Extract the (X, Y) coordinate from the center of the cell holding the provided text.  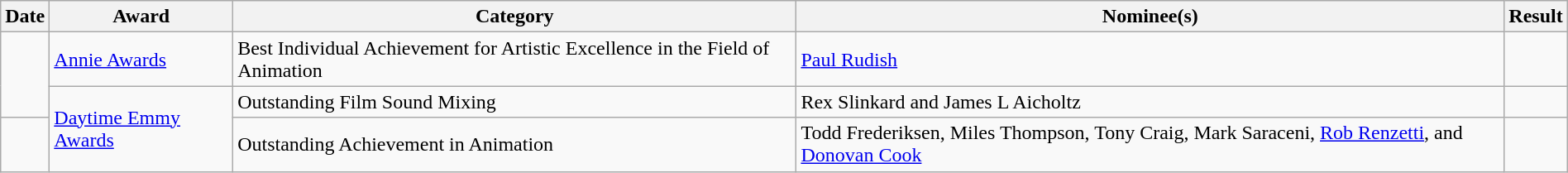
Todd Frederiksen, Miles Thompson, Tony Craig, Mark Saraceni, Rob Renzetti, and Donovan Cook (1150, 144)
Annie Awards (141, 60)
Outstanding Achievement in Animation (514, 144)
Award (141, 17)
Category (514, 17)
Outstanding Film Sound Mixing (514, 102)
Nominee(s) (1150, 17)
Date (25, 17)
Paul Rudish (1150, 60)
Rex Slinkard and James L Aicholtz (1150, 102)
Result (1536, 17)
Best Individual Achievement for Artistic Excellence in the Field of Animation (514, 60)
Daytime Emmy Awards (141, 129)
